For the text-containing cell, return its midpoint in (x, y) coordinate format. 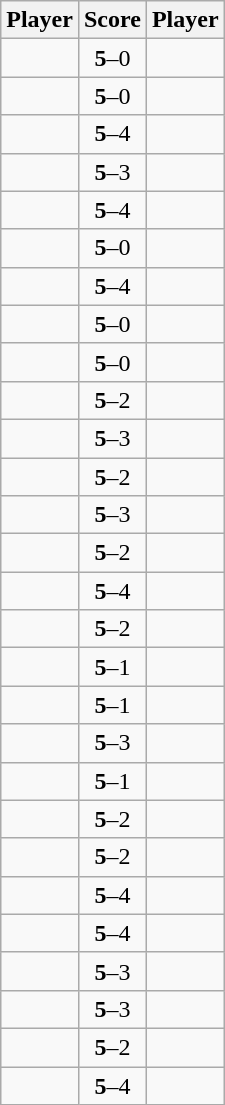
Score (112, 20)
